Provide the (X, Y) coordinate of the cell's center where the given text is located.  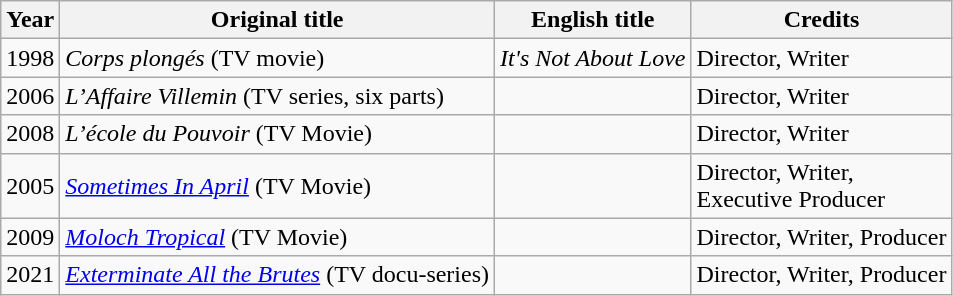
Year (30, 20)
L’école du Pouvoir (TV Movie) (278, 134)
L’Affaire Villemin (TV series, six parts) (278, 96)
Sometimes In April (TV Movie) (278, 186)
2009 (30, 237)
2021 (30, 275)
English title (593, 20)
Exterminate All the Brutes (TV docu-series) (278, 275)
2008 (30, 134)
Moloch Tropical (TV Movie) (278, 237)
Corps plongés (TV movie) (278, 58)
It's Not About Love (593, 58)
1998 (30, 58)
Original title (278, 20)
2005 (30, 186)
Director, Writer,Executive Producer (822, 186)
Credits (822, 20)
2006 (30, 96)
